Find where the given text appears and provide that cell's center as (X, Y) coordinate. 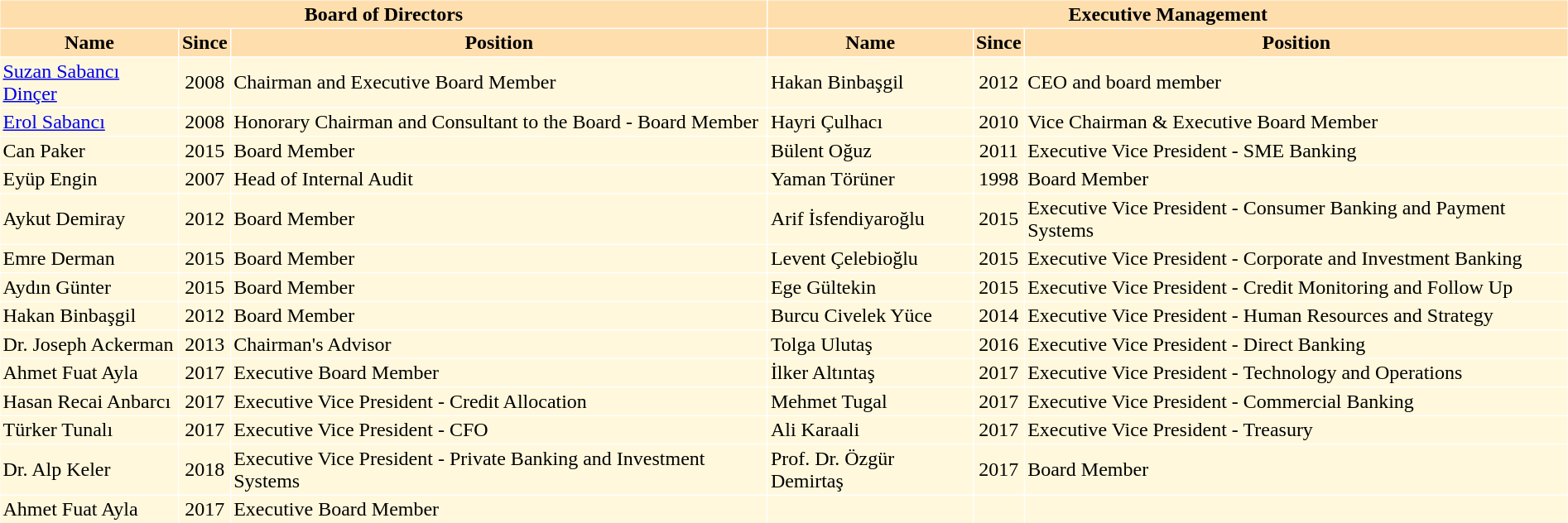
Arif İsfendiyaroğlu (871, 218)
Levent Çelebioğlu (871, 258)
Board of Directors (383, 13)
İlker Altıntaş (871, 372)
2010 (998, 122)
Hasan Recai Anbarcı (89, 401)
Executive Vice President - Corporate and Investment Banking (1296, 258)
Executive Vice President - Credit Monitoring and Follow Up (1296, 286)
Vice Chairman & Executive Board Member (1296, 122)
Head of Internal Audit (498, 179)
Bülent Oğuz (871, 151)
CEO and board member (1296, 83)
Tolga Ulutaş (871, 344)
Eyüp Engin (89, 179)
Executive Vice President - Technology and Operations (1296, 372)
Executive Vice President - Private Banking and Investment Systems (498, 470)
Burcu Civelek Yüce (871, 316)
Türker Tunalı (89, 430)
Can Paker (89, 151)
Executive Management (1168, 13)
Mehmet Tugal (871, 401)
2013 (205, 344)
Emre Derman (89, 258)
Erol Sabancı (89, 122)
Executive Vice President - Credit Allocation (498, 401)
Executive Vice President - Consumer Banking and Payment Systems (1296, 218)
Ege Gültekin (871, 286)
Yaman Törüner (871, 179)
Aydın Günter (89, 286)
Honorary Chairman and Consultant to the Board - Board Member (498, 122)
2018 (205, 470)
Chairman and Executive Board Member (498, 83)
2014 (998, 316)
Executive Vice President - Treasury (1296, 430)
Dr. Alp Keler (89, 470)
Prof. Dr. Özgür Demirtaş (871, 470)
Chairman's Advisor (498, 344)
Dr. Joseph Ackerman (89, 344)
2011 (998, 151)
Suzan Sabancı Dinçer (89, 83)
Aykut Demiray (89, 218)
1998 (998, 179)
Executive Vice President - CFO (498, 430)
Ali Karaali (871, 430)
Executive Vice President - Direct Banking (1296, 344)
2016 (998, 344)
2007 (205, 179)
Executive Vice President - SME Banking (1296, 151)
Executive Vice President - Commercial Banking (1296, 401)
Hayri Çulhacı (871, 122)
Executive Vice President - Human Resources and Strategy (1296, 316)
